Identify which cell holds the provided text, then report its [x, y] central coordinate. 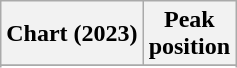
Chart (2023) [72, 34]
Peakposition [189, 34]
